From the cell containing the given text, extract its center point as (X, Y) coordinate. 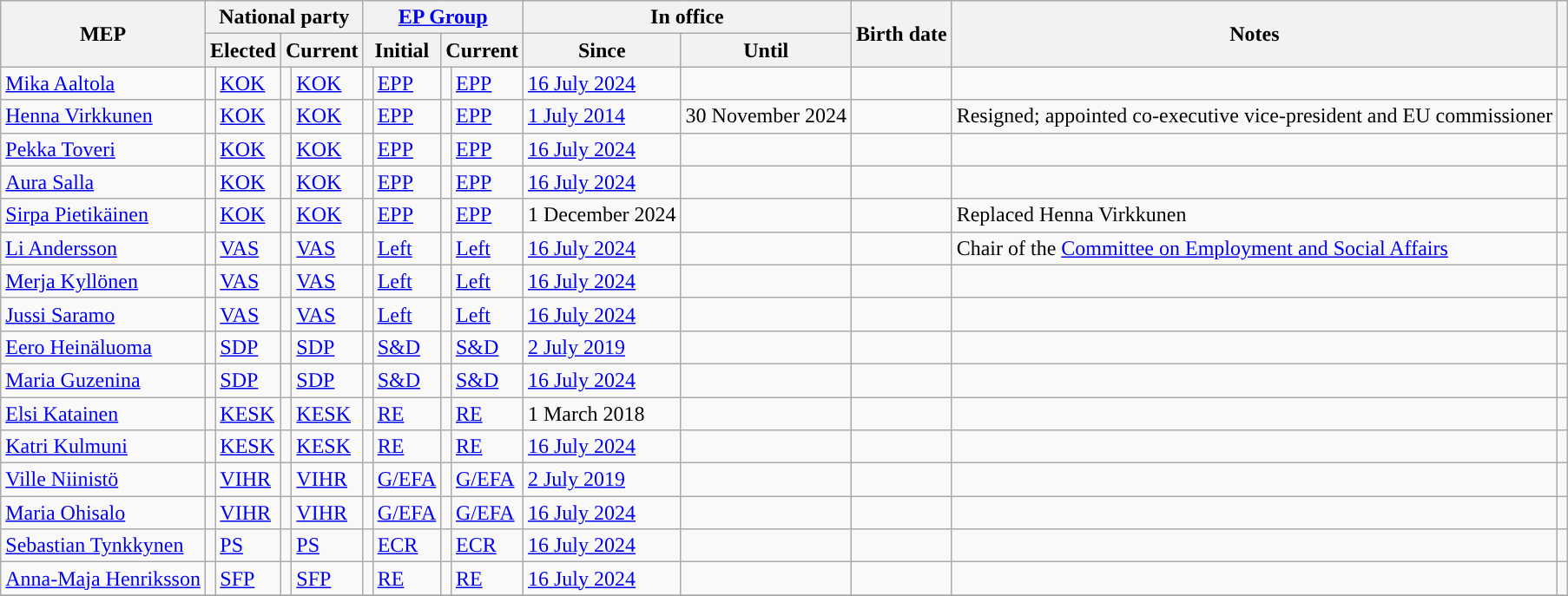
In office (687, 17)
Since (602, 50)
30 November 2024 (766, 116)
Li Andersson (103, 248)
Replaced Henna Virkkunen (1255, 215)
Initial (402, 50)
Merja Kyllönen (103, 281)
Eero Heinäluoma (103, 347)
Anna-Maja Henriksson (103, 579)
Aura Salla (103, 182)
Maria Ohisalo (103, 513)
Notes (1255, 34)
1 December 2024 (602, 215)
Sebastian Tynkkynen (103, 546)
Katri Kulmuni (103, 447)
Henna Virkkunen (103, 116)
Until (766, 50)
Mika Aaltola (103, 83)
1 July 2014 (602, 116)
Elsi Katainen (103, 414)
National party (284, 17)
Maria Guzenina (103, 380)
Pekka Toveri (103, 149)
EP Group (443, 17)
Elected (243, 50)
1 March 2018 (602, 414)
MEP (103, 34)
Birth date (901, 34)
Sirpa Pietikäinen (103, 215)
Chair of the Committee on Employment and Social Affairs (1255, 248)
Ville Niinistö (103, 480)
Resigned; appointed co-executive vice-president and EU commissioner (1255, 116)
Jussi Saramo (103, 314)
